For the text-containing cell, return its midpoint in (x, y) coordinate format. 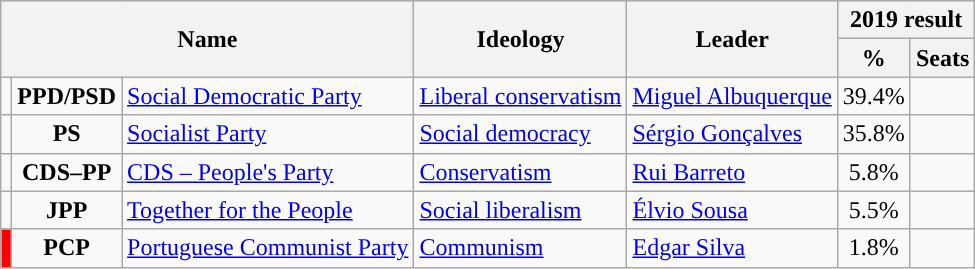
Communism (520, 248)
Edgar Silva (732, 248)
Seats (942, 58)
Miguel Albuquerque (732, 96)
39.4% (874, 96)
Social democracy (520, 134)
Portuguese Communist Party (268, 248)
Conservatism (520, 172)
PS (67, 134)
Liberal conservatism (520, 96)
CDS–PP (67, 172)
1.8% (874, 248)
% (874, 58)
PPD/PSD (67, 96)
5.8% (874, 172)
CDS – People's Party (268, 172)
Social liberalism (520, 210)
Rui Barreto (732, 172)
Leader (732, 39)
5.5% (874, 210)
Socialist Party (268, 134)
35.8% (874, 134)
Sérgio Gonçalves (732, 134)
2019 result (906, 20)
Name (208, 39)
Ideology (520, 39)
JPP (67, 210)
PCP (67, 248)
Social Democratic Party (268, 96)
Together for the People (268, 210)
Élvio Sousa (732, 210)
